Locate the cell with the specified text and output its [x, y] center coordinate. 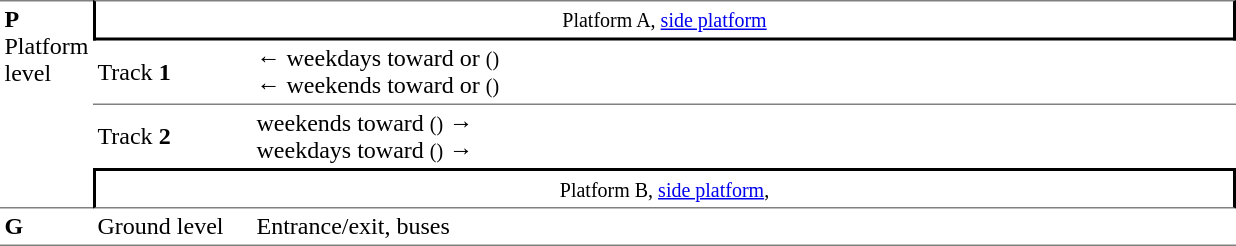
weekends toward () → weekdays toward () → [744, 136]
← weekdays toward or ()← weekends toward or () [744, 72]
Platform B, side platform, [664, 188]
PPlatform level [46, 104]
Track 1 [172, 72]
G [46, 227]
Track 2 [172, 136]
Platform A, side platform [664, 20]
Ground level [172, 227]
Entrance/exit, buses [744, 227]
